For the text-containing cell, return its midpoint in (X, Y) coordinate format. 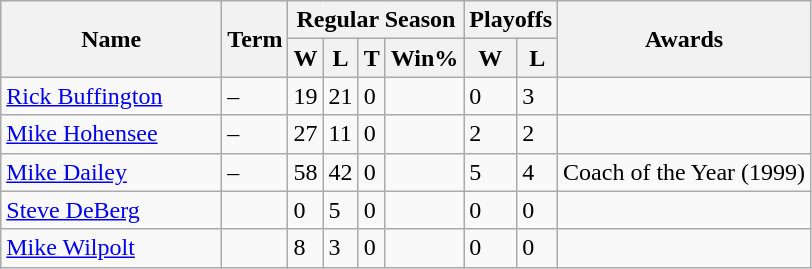
Mike Dailey (112, 172)
Regular Season (376, 20)
Name (112, 39)
Coach of the Year (1999) (684, 172)
Playoffs (511, 20)
11 (340, 134)
Mike Hohensee (112, 134)
58 (306, 172)
21 (340, 96)
19 (306, 96)
Win% (424, 58)
8 (306, 248)
Awards (684, 39)
T (372, 58)
Steve DeBerg (112, 210)
Mike Wilpolt (112, 248)
Rick Buffington (112, 96)
4 (538, 172)
42 (340, 172)
Term (255, 39)
27 (306, 134)
